Search for the cell housing the specified text and yield its [X, Y] center coordinate. 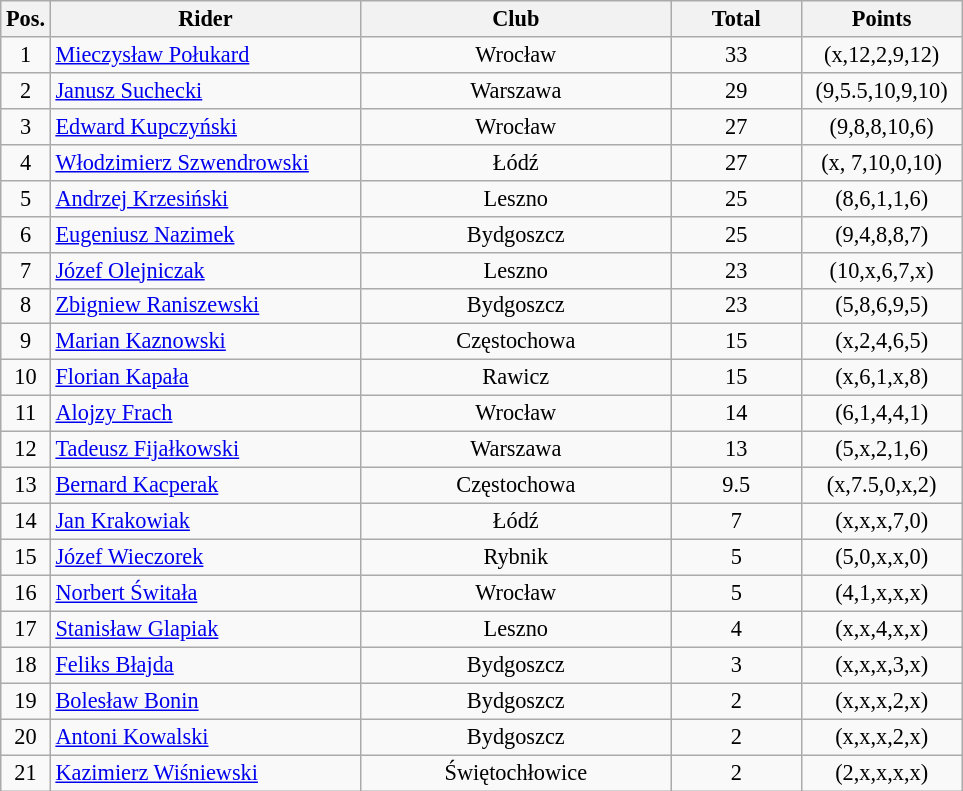
Kazimierz Wiśniewski [205, 773]
(x, 7,10,0,10) [881, 162]
(6,1,4,4,1) [881, 414]
(4,1,x,x,x) [881, 593]
(x,6,1,x,8) [881, 378]
(10,x,6,7,x) [881, 270]
Włodzimierz Szwendrowski [205, 162]
Józef Wieczorek [205, 557]
(5,x,2,1,6) [881, 450]
Jan Krakowiak [205, 521]
20 [26, 737]
9.5 [736, 485]
Pos. [26, 19]
Bolesław Bonin [205, 701]
6 [26, 234]
Total [736, 19]
Stanisław Glapiak [205, 629]
Świętochłowice [516, 773]
(x,7.5,0,x,2) [881, 485]
(9,8,8,10,6) [881, 126]
12 [26, 450]
(x,2,4,6,5) [881, 342]
Antoni Kowalski [205, 737]
9 [26, 342]
(x,x,x,7,0) [881, 521]
Edward Kupczyński [205, 126]
Tadeusz Fijałkowski [205, 450]
Feliks Błajda [205, 665]
Rider [205, 19]
Janusz Suchecki [205, 90]
8 [26, 306]
19 [26, 701]
33 [736, 55]
(9,5.5,10,9,10) [881, 90]
18 [26, 665]
11 [26, 414]
(9,4,8,8,7) [881, 234]
1 [26, 55]
Marian Kaznowski [205, 342]
(8,6,1,1,6) [881, 198]
Józef Olejniczak [205, 270]
Points [881, 19]
Zbigniew Raniszewski [205, 306]
16 [26, 593]
(x,12,2,9,12) [881, 55]
(5,8,6,9,5) [881, 306]
Mieczysław Połukard [205, 55]
Alojzy Frach [205, 414]
Florian Kapała [205, 378]
10 [26, 378]
(x,x,4,x,x) [881, 629]
Rawicz [516, 378]
Bernard Kacperak [205, 485]
Club [516, 19]
Norbert Świtała [205, 593]
29 [736, 90]
Eugeniusz Nazimek [205, 234]
(2,x,x,x,x) [881, 773]
Rybnik [516, 557]
(x,x,x,3,x) [881, 665]
21 [26, 773]
17 [26, 629]
(5,0,x,x,0) [881, 557]
Andrzej Krzesiński [205, 198]
